Output the (x, y) coordinate of the center of the cell containing the given text.  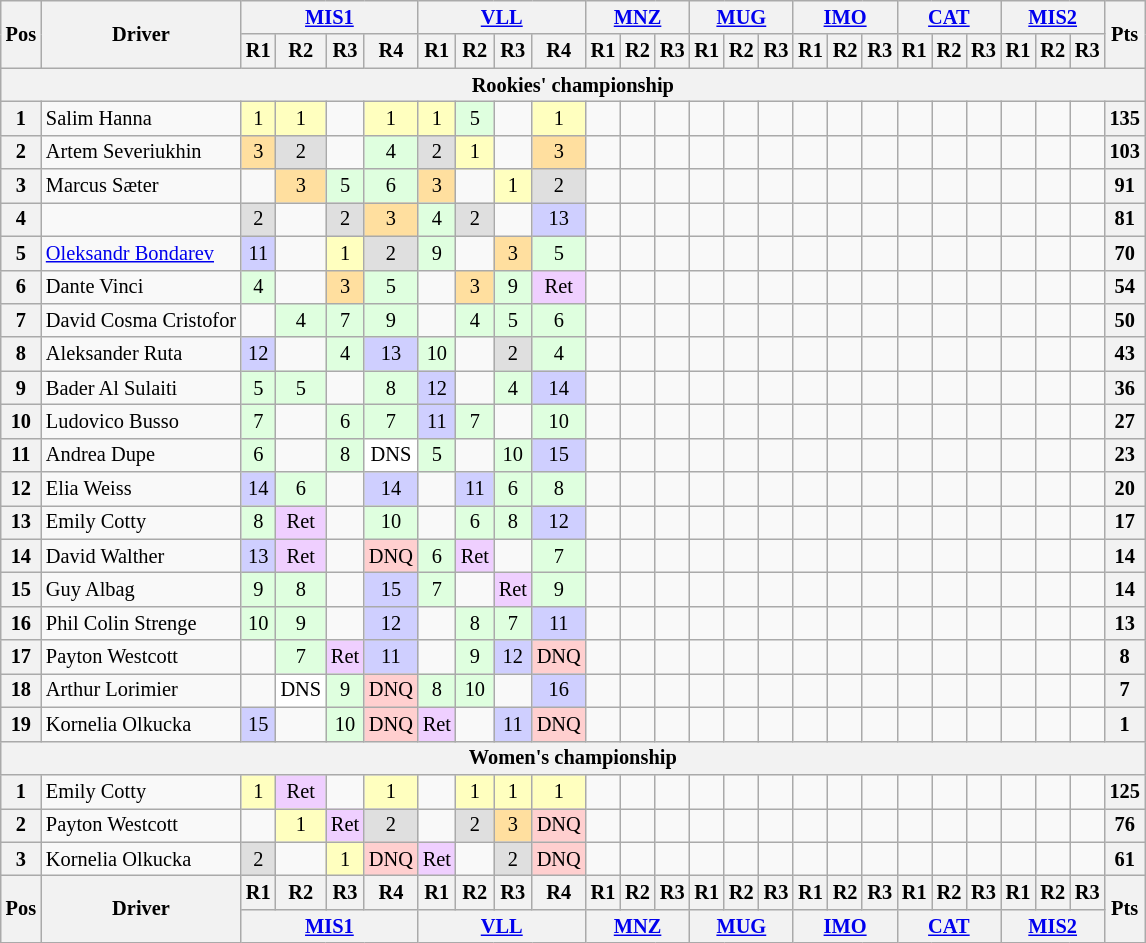
Artem Severiukhin (141, 152)
Dante Vinci (141, 287)
Aleksander Ruta (141, 354)
61 (1125, 859)
Salim Hanna (141, 118)
50 (1125, 320)
91 (1125, 186)
Oleksandr Bondarev (141, 253)
54 (1125, 287)
Ludovico Busso (141, 421)
36 (1125, 388)
103 (1125, 152)
19 (21, 724)
Guy Albag (141, 589)
Andrea Dupe (141, 455)
Marcus Sæter (141, 186)
Women's championship (573, 758)
125 (1125, 791)
Bader Al Sulaiti (141, 388)
Rookies' championship (573, 85)
David Cosma Cristofor (141, 320)
20 (1125, 489)
Phil Colin Strenge (141, 623)
Elia Weiss (141, 489)
23 (1125, 455)
76 (1125, 825)
Arthur Lorimier (141, 690)
David Walther (141, 556)
43 (1125, 354)
70 (1125, 253)
81 (1125, 219)
18 (21, 690)
135 (1125, 118)
27 (1125, 421)
